Return the (x, y) coordinate for the center point of the cell that contains the specified text.  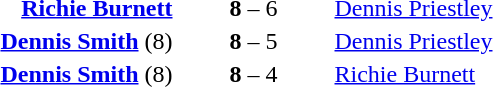
8 – 5 (254, 41)
